Locate the cell with the specified text and output its (x, y) center coordinate. 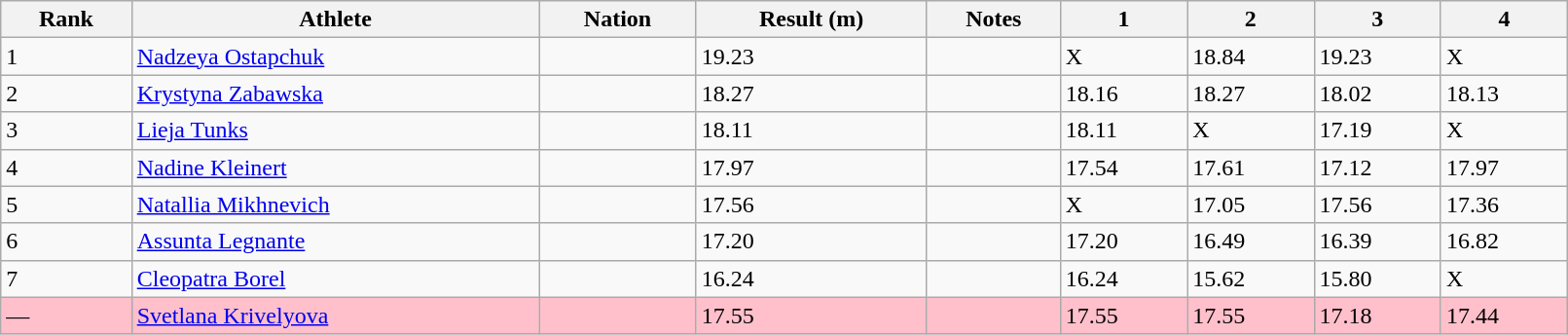
Svetlana Krivelyova (335, 316)
17.54 (1123, 167)
17.44 (1504, 316)
Notes (993, 19)
17.05 (1251, 205)
17.19 (1377, 130)
Rank (66, 19)
— (66, 316)
5 (66, 205)
Natallia Mikhnevich (335, 205)
16.39 (1377, 242)
16.82 (1504, 242)
17.18 (1377, 316)
18.13 (1504, 93)
18.16 (1123, 93)
17.61 (1251, 167)
18.02 (1377, 93)
Cleopatra Borel (335, 279)
Nadzeya Ostapchuk (335, 56)
7 (66, 279)
6 (66, 242)
18.84 (1251, 56)
17.12 (1377, 167)
16.49 (1251, 242)
17.36 (1504, 205)
Nadine Kleinert (335, 167)
Nation (617, 19)
15.62 (1251, 279)
15.80 (1377, 279)
Result (m) (812, 19)
Krystyna Zabawska (335, 93)
Athlete (335, 19)
Assunta Legnante (335, 242)
Lieja Tunks (335, 130)
